Extract the (x, y) coordinate from the center of the cell holding the provided text.  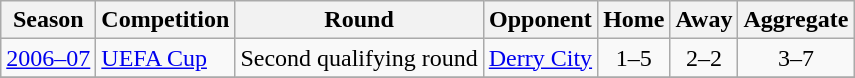
Round (359, 20)
Aggregate (796, 20)
Home (634, 20)
1–5 (634, 58)
Derry City (540, 58)
Season (48, 20)
2–2 (704, 58)
3–7 (796, 58)
2006–07 (48, 58)
Second qualifying round (359, 58)
Opponent (540, 20)
Away (704, 20)
UEFA Cup (166, 58)
Competition (166, 20)
